Find where the given text appears and provide that cell's center as (X, Y) coordinate. 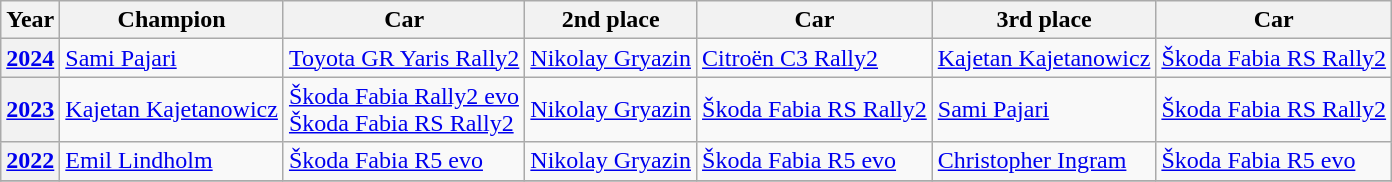
Emil Lindholm (172, 161)
2023 (30, 110)
2024 (30, 58)
Christopher Ingram (1044, 161)
Citroën C3 Rally2 (815, 58)
2nd place (611, 20)
Toyota GR Yaris Rally2 (404, 58)
2022 (30, 161)
Year (30, 20)
3rd place (1044, 20)
Škoda Fabia Rally2 evoŠkoda Fabia RS Rally2 (404, 110)
Champion (172, 20)
